Capture the cell that displays the provided text and extract its [x, y] central coordinate. 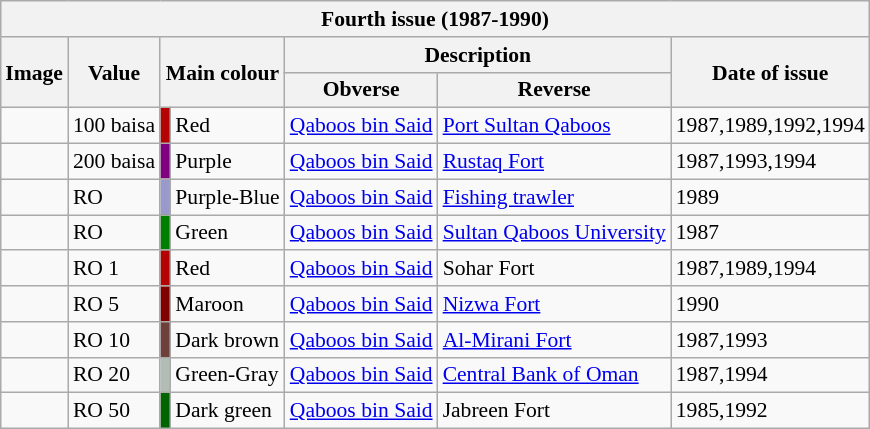
RO 5 [114, 304]
RO 50 [114, 411]
Jabreen Fort [554, 411]
1989 [770, 197]
1987,1989,1994 [770, 268]
1987,1993 [770, 339]
100 baisa [114, 126]
Fourth issue (1987-1990) [435, 19]
Green-Gray [227, 375]
Reverse [554, 90]
Dark brown [227, 339]
Al-Mirani Fort [554, 339]
1987,1994 [770, 375]
Dark green [227, 411]
RO 20 [114, 375]
Nizwa Fort [554, 304]
Green [227, 232]
Rustaq Fort [554, 161]
Date of issue [770, 72]
Value [114, 72]
Sultan Qaboos University [554, 232]
Purple-Blue [227, 197]
1987 [770, 232]
Central Bank of Oman [554, 375]
Fishing trawler [554, 197]
1990 [770, 304]
Obverse [362, 90]
1987,1989,1992,1994 [770, 126]
Sohar Fort [554, 268]
Image [34, 72]
RO 10 [114, 339]
Maroon [227, 304]
1987,1993,1994 [770, 161]
200 baisa [114, 161]
RO 1 [114, 268]
1985,1992 [770, 411]
Description [478, 54]
Main colour [222, 72]
Purple [227, 161]
Port Sultan Qaboos [554, 126]
